Search for the cell housing the specified text and yield its (X, Y) center coordinate. 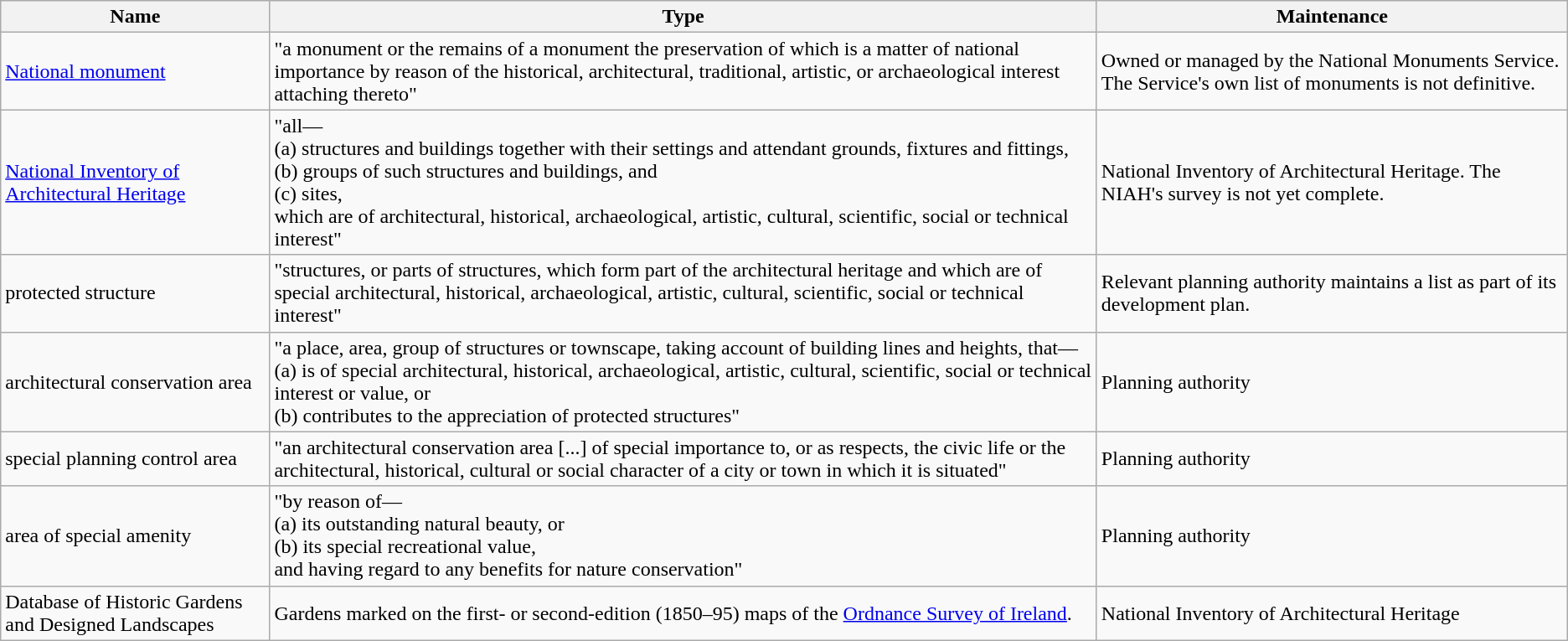
Relevant planning authority maintains a list as part of its development plan. (1332, 293)
protected structure (136, 293)
Name (136, 17)
Owned or managed by the National Monuments Service. The Service's own list of monuments is not definitive. (1332, 71)
architectural conservation area (136, 382)
"by reason of—(a) its outstanding natural beauty, or(b) its special recreational value,and having regard to any benefits for nature conservation" (683, 536)
Maintenance (1332, 17)
area of special amenity (136, 536)
Database of Historic Gardens and Designed Landscapes (136, 613)
National monument (136, 71)
Gardens marked on the first- or second-edition (1850–95) maps of the Ordnance Survey of Ireland. (683, 613)
National Inventory of Architectural Heritage. The NIAH's survey is not yet complete. (1332, 183)
Type (683, 17)
special planning control area (136, 459)
